Identify which cell holds the provided text, then report its (X, Y) central coordinate. 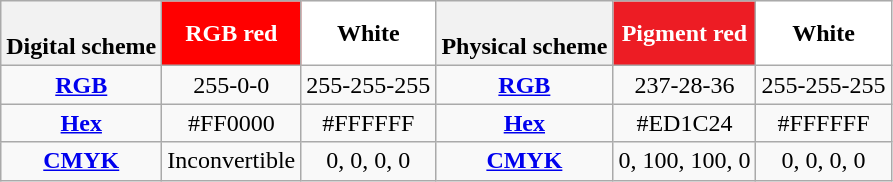
Inconvertible (232, 161)
Physical scheme (524, 34)
#ED1C24 (684, 123)
255-0-0 (232, 85)
Pigment red (684, 34)
237-28-36 (684, 85)
RGB red (232, 34)
0, 100, 100, 0 (684, 161)
Digital scheme (82, 34)
#FF0000 (232, 123)
